Capture the cell that displays the provided text and extract its [X, Y] central coordinate. 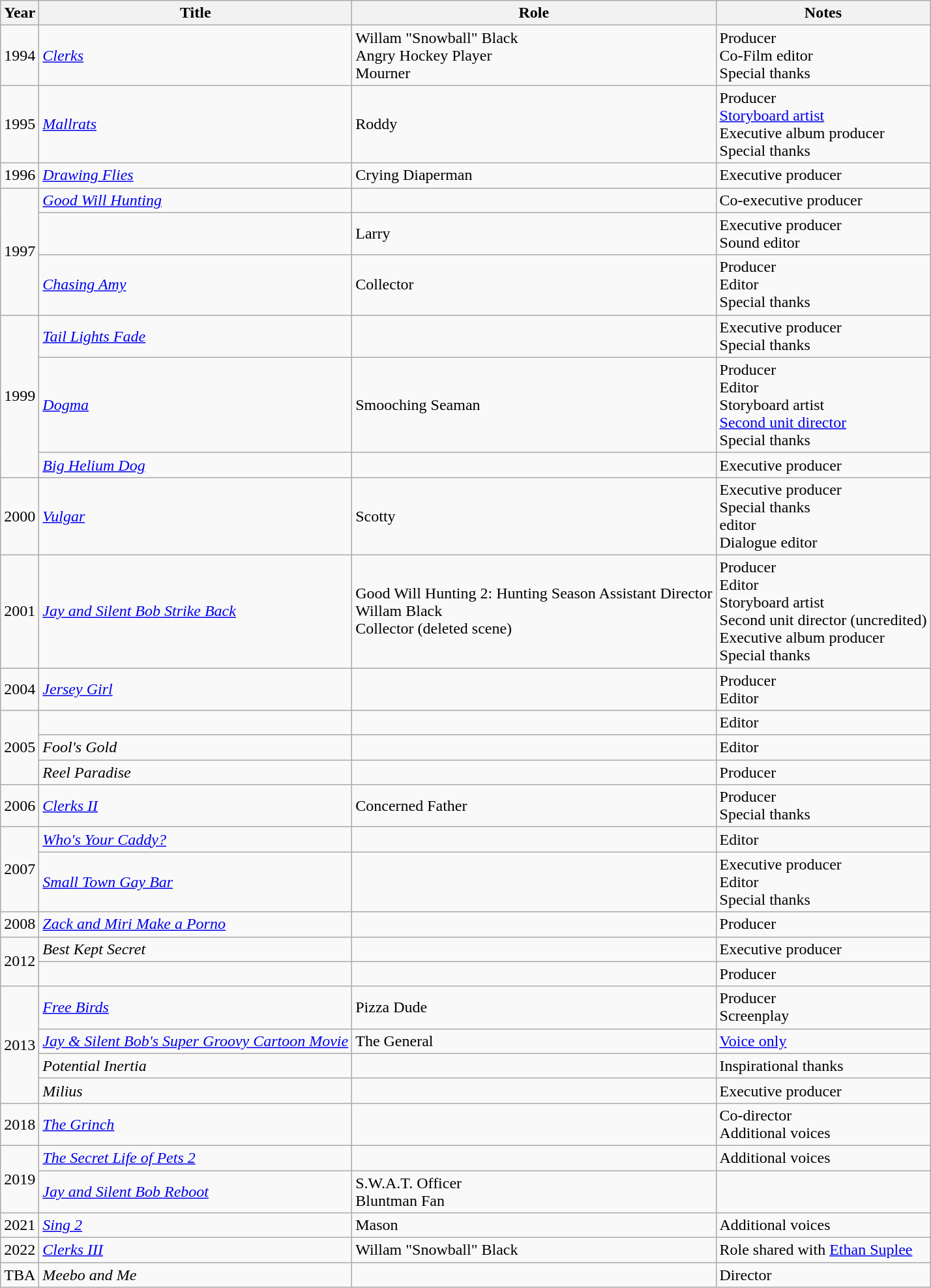
Notes [823, 13]
Co-executive producer [823, 200]
Mason [534, 1225]
Title [196, 13]
The Grinch [196, 1124]
2004 [20, 688]
Collector [534, 285]
TBA [20, 1275]
Reel Paradise [196, 772]
Drawing Flies [196, 175]
ProducerCo-Film editorSpecial thanks [823, 55]
Jay and Silent Bob Strike Back [196, 611]
Milius [196, 1090]
Director [823, 1275]
1995 [20, 124]
Small Town Gay Bar [196, 882]
Free Birds [196, 1008]
Dogma [196, 405]
ProducerStoryboard artistExecutive album producerSpecial thanks [823, 124]
Crying Diaperman [534, 175]
2018 [20, 1124]
Willam "Snowball" BlackAngry Hockey PlayerMourner [534, 55]
Who's Your Caddy? [196, 840]
ProducerEditorSpecial thanks [823, 285]
Jay & Silent Bob's Super Groovy Cartoon Movie [196, 1041]
Inspirational thanks [823, 1066]
Meebo and Me [196, 1275]
Zack and Miri Make a Porno [196, 924]
2021 [20, 1225]
ProducerEditorStoryboard artistSecond unit directorSpecial thanks [823, 405]
Executive producerSound editor [823, 233]
1994 [20, 55]
2019 [20, 1178]
ProducerEditorStoryboard artistSecond unit director (uncredited)Executive album producerSpecial thanks [823, 611]
Jay and Silent Bob Reboot [196, 1192]
Good Will Hunting 2: Hunting Season Assistant DirectorWillam BlackCollector (deleted scene) [534, 611]
ProducerEditor [823, 688]
Mallrats [196, 124]
2001 [20, 611]
2022 [20, 1250]
Larry [534, 233]
Role shared with Ethan Suplee [823, 1250]
Voice only [823, 1041]
Clerks III [196, 1250]
Tail Lights Fade [196, 336]
Chasing Amy [196, 285]
2013 [20, 1044]
S.W.A.T. OfficerBluntman Fan [534, 1192]
1999 [20, 396]
Year [20, 13]
Willam "Snowball" Black [534, 1250]
Executive producerSpecial thankseditorDialogue editor [823, 516]
ProducerSpecial thanks [823, 806]
Best Kept Secret [196, 949]
Executive producerSpecial thanks [823, 336]
2005 [20, 748]
Potential Inertia [196, 1066]
2012 [20, 961]
Smooching Seaman [534, 405]
Concerned Father [534, 806]
1997 [20, 252]
2006 [20, 806]
Scotty [534, 516]
The Secret Life of Pets 2 [196, 1158]
Vulgar [196, 516]
Big Helium Dog [196, 465]
Clerks II [196, 806]
Role [534, 13]
The General [534, 1041]
2007 [20, 870]
Good Will Hunting [196, 200]
Roddy [534, 124]
Co-directorAdditional voices [823, 1124]
ProducerScreenplay [823, 1008]
2000 [20, 516]
1996 [20, 175]
Pizza Dude [534, 1008]
Sing 2 [196, 1225]
2008 [20, 924]
Clerks [196, 55]
Executive producerEditorSpecial thanks [823, 882]
Jersey Girl [196, 688]
Fool's Gold [196, 748]
